Scan for the cell matching the given text and deliver its (x, y) coordinate at center. 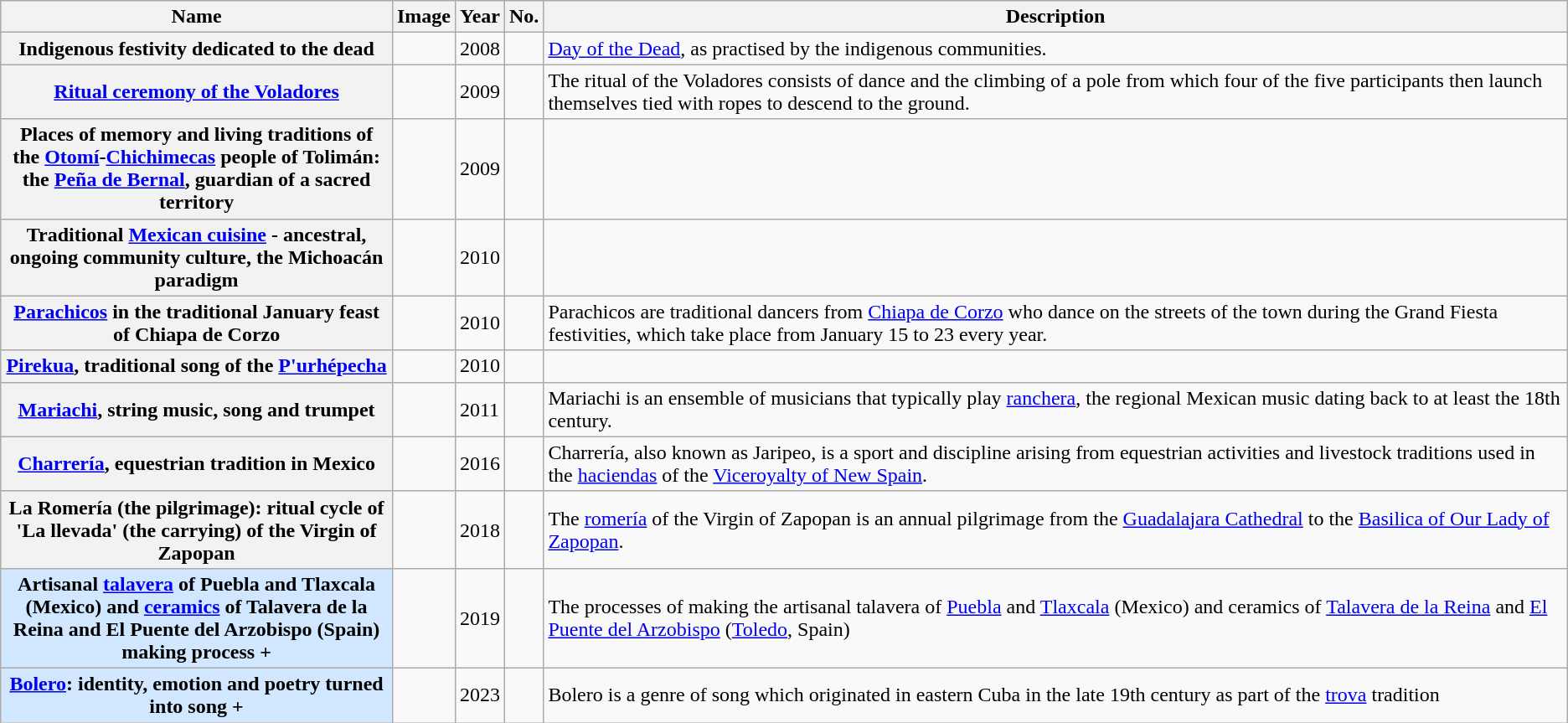
Image (424, 17)
La Romería (the pilgrimage): ritual cycle of 'La llevada' (the carrying) of the Virgin of Zapopan (197, 529)
Ritual ceremony of the Voladores (197, 92)
Pirekua, traditional song of the P'urhépecha (197, 366)
Bolero is a genre of song which originated in eastern Cuba in the late 19th century as part of the trova tradition (1055, 695)
Day of the Dead, as practised by the indigenous communities. (1055, 49)
2016 (479, 464)
Parachicos in the traditional January feast of Chiapa de Corzo (197, 323)
Mariachi, string music, song and trumpet (197, 409)
No. (524, 17)
Mariachi is an ensemble of musicians that typically play ranchera, the regional Mexican music dating back to at least the 18th century. (1055, 409)
Charrería, equestrian tradition in Mexico (197, 464)
Name (197, 17)
Year (479, 17)
Description (1055, 17)
2019 (479, 618)
2018 (479, 529)
Bolero: identity, emotion and poetry turned into song + (197, 695)
2023 (479, 695)
Traditional Mexican cuisine - ancestral, ongoing community culture, the Michoacán paradigm (197, 257)
Indigenous festivity dedicated to the dead (197, 49)
The romería of the Virgin of Zapopan is an annual pilgrimage from the Guadalajara Cathedral to the Basilica of Our Lady of Zapopan. (1055, 529)
Places of memory and living traditions of the Otomí-Chichimecas people of Tolimán: the Peña de Bernal, guardian of a sacred territory (197, 169)
Artisanal talavera of Puebla and Tlaxcala (Mexico) and ceramics of Talavera de la Reina and El Puente del Arzobispo (Spain) making process + (197, 618)
2011 (479, 409)
2008 (479, 49)
